Output the (X, Y) coordinate of the center of the cell containing the given text.  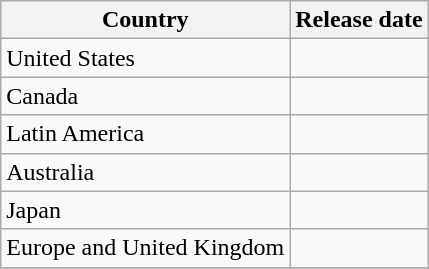
Canada (146, 96)
United States (146, 58)
Australia (146, 172)
Japan (146, 210)
Country (146, 20)
Latin America (146, 134)
Europe and United Kingdom (146, 248)
Release date (359, 20)
